From the cell containing the given text, extract its center point as (x, y) coordinate. 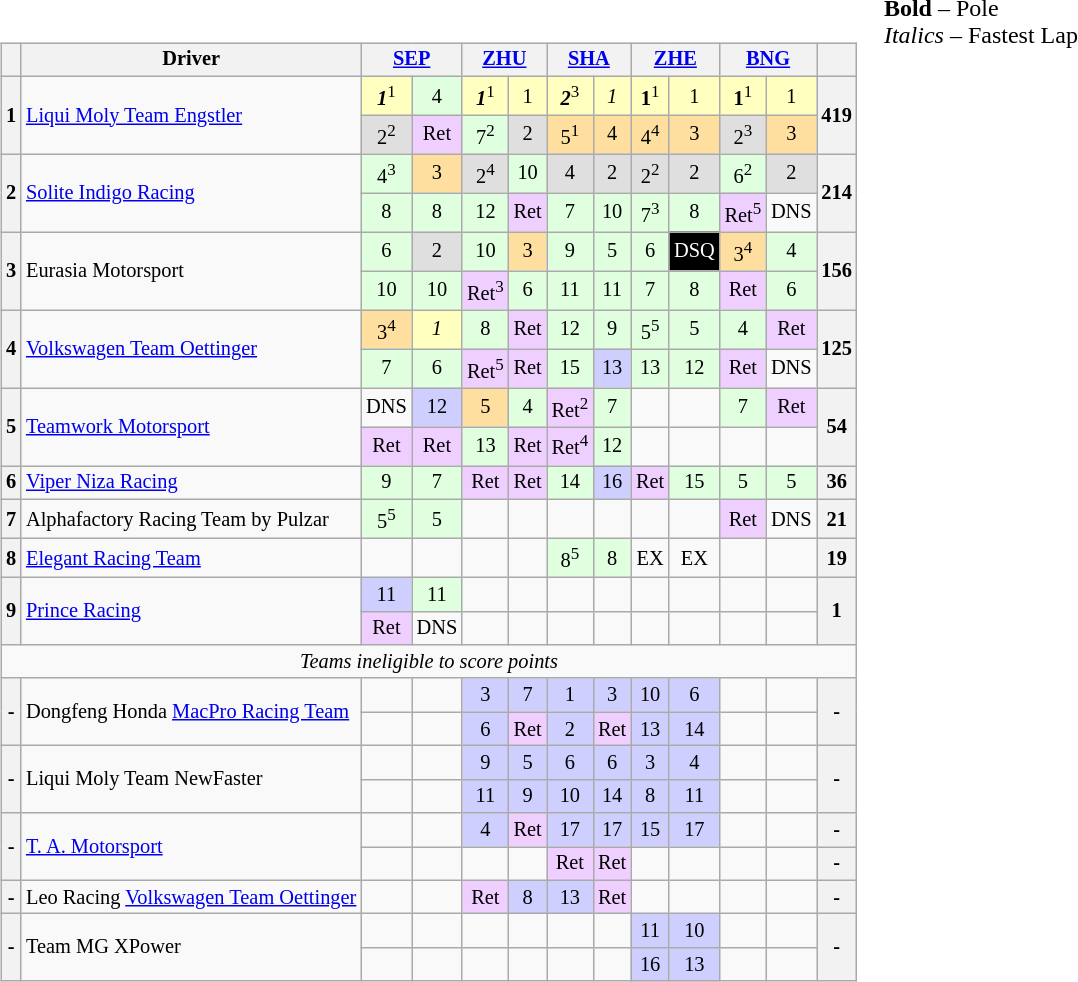
Driver (191, 60)
Alphafactory Racing Team by Pulzar (191, 518)
Ret4 (570, 446)
214 (837, 193)
Viper Niza Racing (191, 483)
BNG (768, 60)
Teamwork Motorsport (191, 427)
ZHU (504, 60)
Volkswagen Team Oettinger (191, 349)
Ret3 (485, 290)
19 (837, 558)
Leo Racing Volkswagen Team Oettinger (191, 897)
T. A. Motorsport (191, 846)
Solite Indigo Racing (191, 193)
Team MG XPower (191, 948)
62 (743, 174)
54 (837, 427)
Dongfeng Honda MacPro Racing Team (191, 712)
24 (485, 174)
SEP (412, 60)
Liqui Moly Team NewFaster (191, 780)
44 (650, 134)
73 (650, 212)
419 (837, 115)
21 (837, 518)
Liqui Moly Team Engstler (191, 115)
Eurasia Motorsport (191, 271)
SHA (589, 60)
36 (837, 483)
ZHE (675, 60)
Ret2 (570, 408)
Elegant Racing Team (191, 558)
DSQ (694, 252)
51 (570, 134)
156 (837, 271)
125 (837, 349)
Prince Racing (191, 610)
72 (485, 134)
43 (386, 174)
Teams ineligible to score points (429, 662)
85 (570, 558)
